Extract the [X, Y] coordinate from the center of the cell holding the provided text.  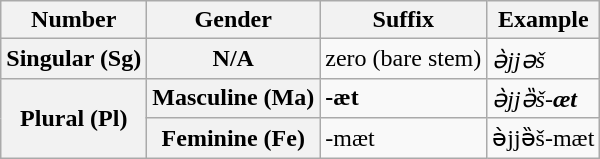
Feminine (Fe) [234, 138]
Masculine (Ma) [234, 98]
ə̀jjəš [544, 59]
Example [544, 20]
-æt [404, 98]
ə̀jjə̏š-mæt [544, 138]
Suffix [404, 20]
Singular (Sg) [74, 59]
zero (bare stem) [404, 59]
N/A [234, 59]
ə̀jjə̏š-æt [544, 98]
Number [74, 20]
Plural (Pl) [74, 118]
Gender [234, 20]
-mæt [404, 138]
